Detect which cell encompasses the target text, then output its [X, Y] center coordinate. 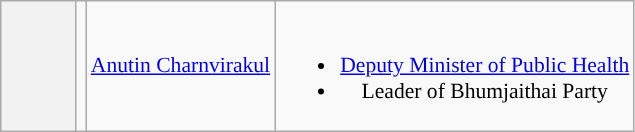
Anutin Charnvirakul [180, 66]
Deputy Minister of Public Health Leader of Bhumjaithai Party [454, 66]
